Scan for the cell matching the given text and deliver its [X, Y] coordinate at center. 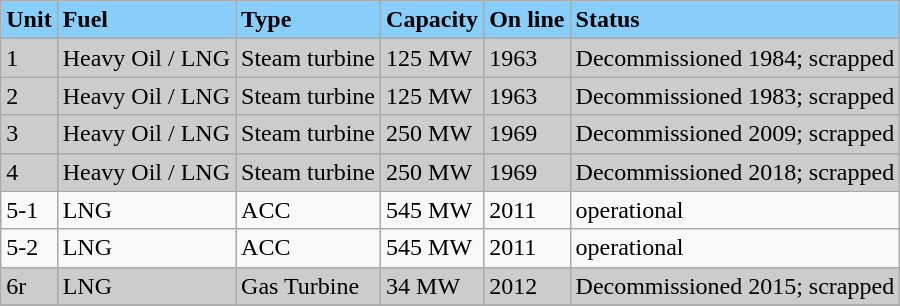
Decommissioned 1984; scrapped [735, 58]
2 [29, 96]
5-1 [29, 210]
Decommissioned 2009; scrapped [735, 134]
5-2 [29, 248]
2012 [527, 286]
Decommissioned 2018; scrapped [735, 172]
4 [29, 172]
Fuel [146, 20]
Gas Turbine [308, 286]
34 MW [432, 286]
1 [29, 58]
Type [308, 20]
On line [527, 20]
6r [29, 286]
Decommissioned 1983; scrapped [735, 96]
Status [735, 20]
Decommissioned 2015; scrapped [735, 286]
3 [29, 134]
Capacity [432, 20]
Unit [29, 20]
